Capture the cell that displays the provided text and extract its [x, y] central coordinate. 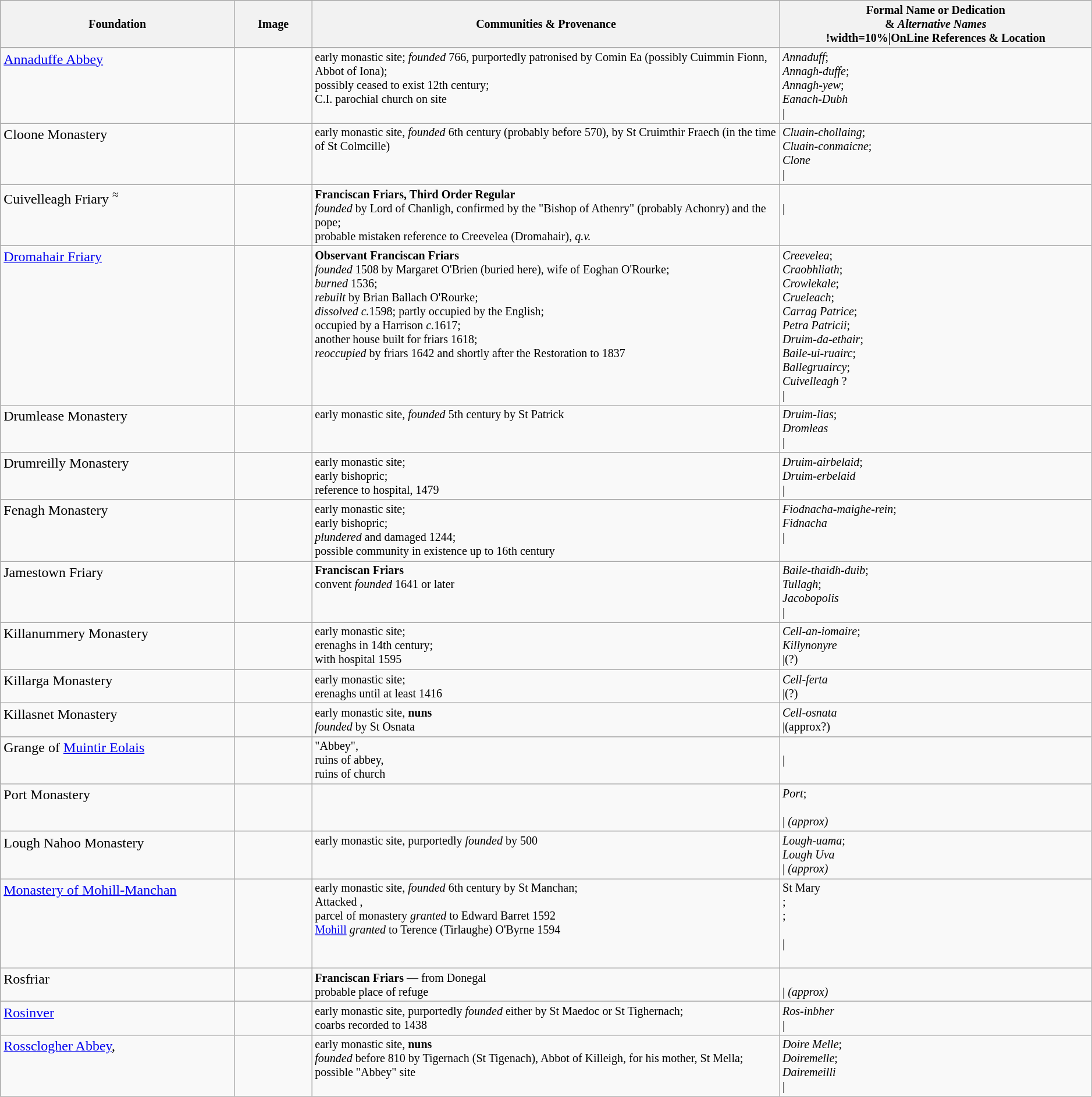
Foundation [118, 24]
Fenagh Monastery [118, 530]
Formal Name or Dedication & Alternative Names!width=10%|OnLine References & Location [936, 24]
Cell-osnata|(approx?) [936, 720]
Dromahair Friary [118, 326]
Cell-ferta|(?) [936, 686]
Annaduff;Annagh-duffe;Annagh-yew;Eanach-Dubh| [936, 86]
Annaduffe Abbey [118, 86]
Lough-uama;Lough Uva| (approx) [936, 855]
early monastic site, founded 5th century by St Patrick [546, 428]
Jamestown Friary [118, 592]
Fiodnacha-maighe-rein;Fidnacha| [936, 530]
Franciscan Friarsconvent founded 1641 or later [546, 592]
early monastic site, founded 6th century (probably before 570), by St Cruimthir Fraech (in the time of St Colmcille) [546, 154]
Ros-inbher| [936, 1018]
Druim-airbelaid;Druim-erbelaid| [936, 476]
Cluain-chollaing;Cluain-conmaicne;Clone| [936, 154]
early monastic site, purportedly founded either by St Maedoc or St Tighernach;coarbs recorded to 1438 [546, 1018]
Doire Melle;Doiremelle;Dairemeilli| [936, 1066]
early monastic site, purportedly founded by 500 [546, 855]
early monastic site;early bishopric;plundered and damaged 1244;possible community in existence up to 16th century [546, 530]
Druim-lias;Dromleas| [936, 428]
Image [273, 24]
Port Monastery [118, 807]
Drumlease Monastery [118, 428]
Killanummery Monastery [118, 646]
| (approx) [936, 985]
early monastic site, nunsfounded before 810 by Tigernach (St Tigenach), Abbot of Killeigh, for his mother, St Mella;possible "Abbey" site [546, 1066]
Lough Nahoo Monastery [118, 855]
Rosinver [118, 1018]
Baile-thaidh-duib;Tullagh;Jacobopolis| [936, 592]
Port;| (approx) [936, 807]
Cuivelleagh Friary ≈ [118, 215]
Communities & Provenance [546, 24]
Creevelea;Craobhliath;Crowlekale;Crueleach;Carrag Patrice;Petra Patricii;Druim-da-ethair;Baile-ui-ruairc;Ballegruaircy;Cuivelleagh ?| [936, 326]
St Mary;;| [936, 924]
Killasnet Monastery [118, 720]
Drumreilly Monastery [118, 476]
Monastery of Mohill-Manchan [118, 924]
early monastic site;erenaghs in 14th century;with hospital 1595 [546, 646]
Grange of Muintir Eolais [118, 761]
Killarga Monastery [118, 686]
Cell-an-iomaire;Killynonyre|(?) [936, 646]
"Abbey",ruins of abbey,ruins of church [546, 761]
Cloone Monastery [118, 154]
early monastic site, nunsfounded by St Osnata [546, 720]
early monastic site;erenaghs until at least 1416 [546, 686]
Franciscan Friars — from Donegalprobable place of refuge [546, 985]
Rosfriar [118, 985]
early monastic site;early bishopric;reference to hospital, 1479 [546, 476]
Rossclogher Abbey, [118, 1066]
